Locate the cell with the specified text and output its [X, Y] center coordinate. 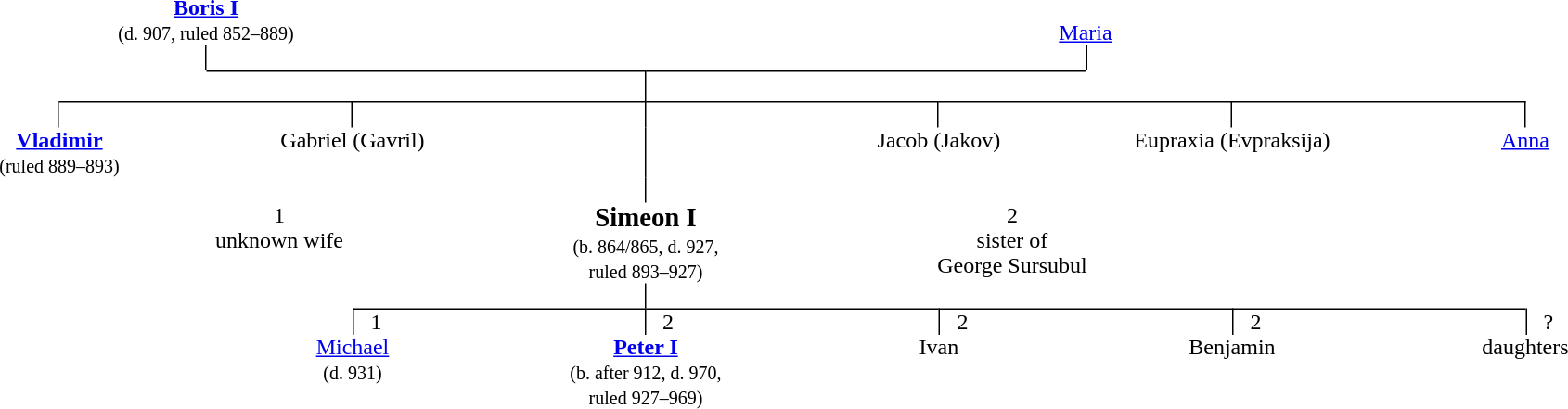
1unknown wife [279, 243]
2sister ofGeorge Sursubul [1012, 243]
Gabriel (Gavril) [353, 153]
Eupraxia (Evpraksija) [1232, 153]
Jacob (Jakov) [939, 153]
Simeon I(b. 864/865, d. 927, ruled 893–927) [646, 243]
1 [499, 322]
